Identify which cell holds the provided text, then report its [x, y] central coordinate. 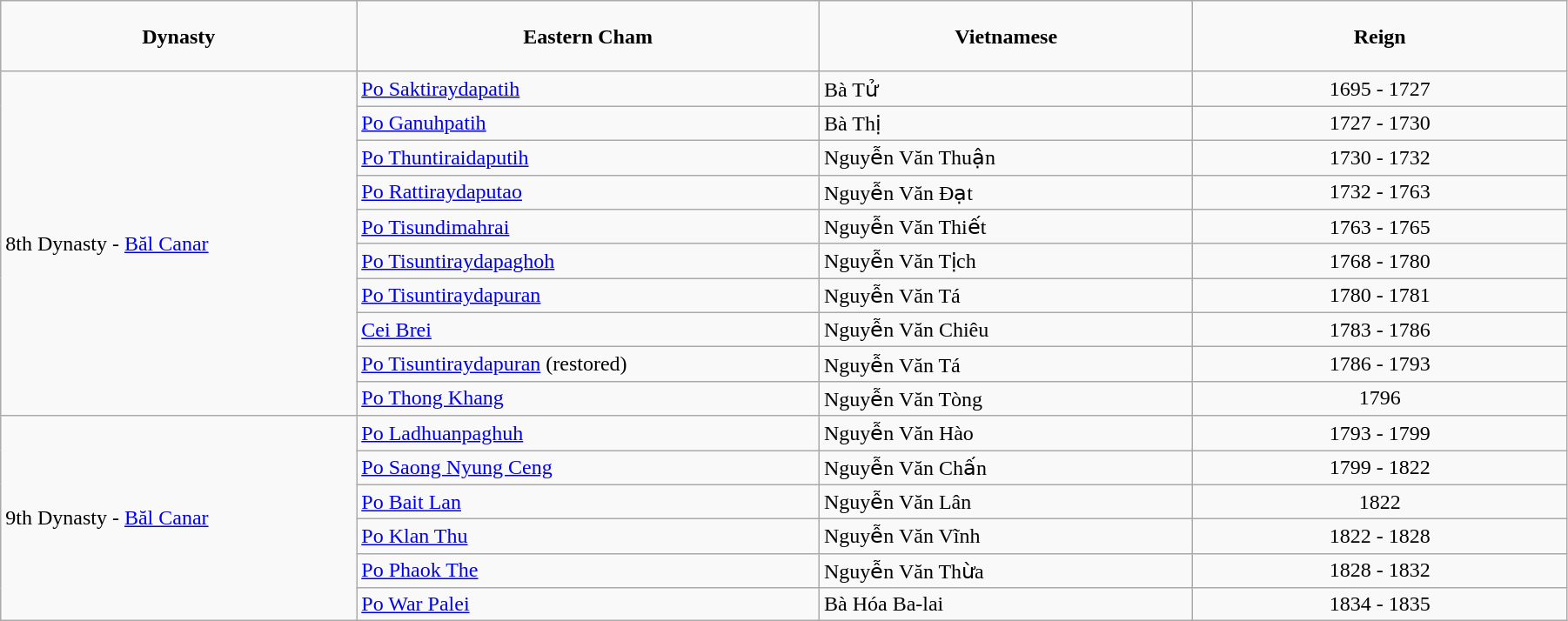
1780 - 1781 [1380, 296]
Po Phaok The [588, 571]
Nguyễn Văn Vĩnh [1006, 537]
Eastern Cham [588, 37]
1799 - 1822 [1380, 468]
Nguyễn Văn Thuận [1006, 157]
Po Tisundimahrai [588, 227]
1822 [1380, 502]
Po Klan Thu [588, 537]
Nguyễn Văn Chiêu [1006, 330]
Reign [1380, 37]
Po Bait Lan [588, 502]
1786 - 1793 [1380, 364]
Nguyễn Văn Chấn [1006, 468]
Bà Tử [1006, 89]
1783 - 1786 [1380, 330]
1828 - 1832 [1380, 571]
1768 - 1780 [1380, 261]
1822 - 1828 [1380, 537]
Bà Hóa Ba-lai [1006, 604]
Po Ganuhpatih [588, 124]
Po Tisuntiraydapaghoh [588, 261]
Po Ladhuanpaghuh [588, 433]
Dynasty [179, 37]
Po Thuntiraidaputih [588, 157]
Vietnamese [1006, 37]
1732 - 1763 [1380, 192]
Po Tisuntiraydapuran (restored) [588, 364]
Nguyễn Văn Tịch [1006, 261]
1793 - 1799 [1380, 433]
Nguyễn Văn Hào [1006, 433]
1763 - 1765 [1380, 227]
Po Tisuntiraydapuran [588, 296]
Nguyễn Văn Thiết [1006, 227]
Nguyễn Văn Lân [1006, 502]
Cei Brei [588, 330]
Po Saktiraydapatih [588, 89]
Po Saong Nyung Ceng [588, 468]
1727 - 1730 [1380, 124]
Nguyễn Văn Đạt [1006, 192]
Nguyễn Văn Tòng [1006, 398]
1730 - 1732 [1380, 157]
Nguyễn Văn Thừa [1006, 571]
1695 - 1727 [1380, 89]
Po War Palei [588, 604]
Bà Thị [1006, 124]
9th Dynasty - Băl Canar [179, 518]
Po Thong Khang [588, 398]
1834 - 1835 [1380, 604]
1796 [1380, 398]
8th Dynasty - Băl Canar [179, 244]
Po Rattiraydaputao [588, 192]
